Scan for the cell matching the given text and deliver its [x, y] coordinate at center. 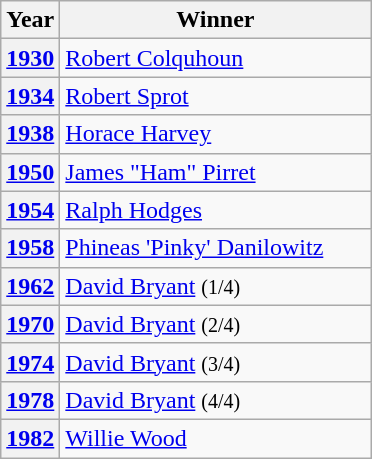
David Bryant (1/4) [216, 286]
David Bryant (2/4) [216, 324]
1970 [30, 324]
1950 [30, 172]
1978 [30, 400]
1954 [30, 210]
David Bryant (4/4) [216, 400]
Robert Sprot [216, 96]
Winner [216, 20]
1962 [30, 286]
Year [30, 20]
Robert Colquhoun [216, 58]
Phineas 'Pinky' Danilowitz [216, 248]
1930 [30, 58]
1982 [30, 438]
1958 [30, 248]
Ralph Hodges [216, 210]
1974 [30, 362]
Willie Wood [216, 438]
David Bryant (3/4) [216, 362]
James "Ham" Pirret [216, 172]
Horace Harvey [216, 134]
1938 [30, 134]
1934 [30, 96]
